From the cell containing the given text, extract its center point as (X, Y) coordinate. 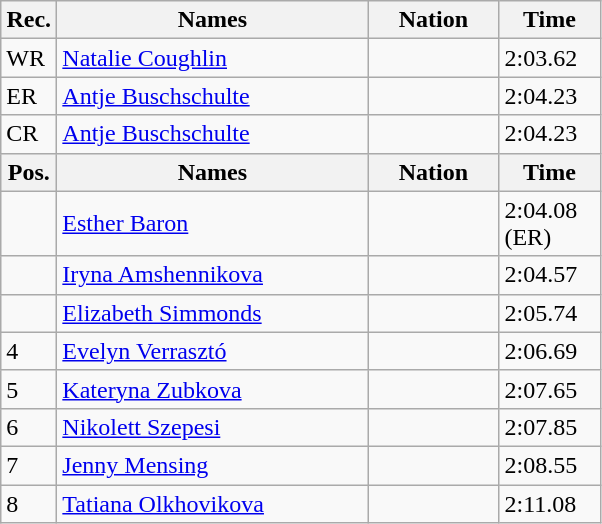
Rec. (29, 20)
2:07.85 (550, 427)
Natalie Coughlin (212, 58)
2:04.57 (550, 275)
ER (29, 96)
WR (29, 58)
Iryna Amshennikova (212, 275)
Tatiana Olkhovikova (212, 503)
Jenny Mensing (212, 465)
8 (29, 503)
6 (29, 427)
2:07.65 (550, 389)
Pos. (29, 172)
Kateryna Zubkova (212, 389)
Nikolett Szepesi (212, 427)
CR (29, 134)
2:06.69 (550, 351)
7 (29, 465)
2:05.74 (550, 313)
2:11.08 (550, 503)
2:04.08 (ER) (550, 224)
Elizabeth Simmonds (212, 313)
2:03.62 (550, 58)
Esther Baron (212, 224)
4 (29, 351)
Evelyn Verrasztó (212, 351)
2:08.55 (550, 465)
5 (29, 389)
